Locate the cell with the specified text and output its [x, y] center coordinate. 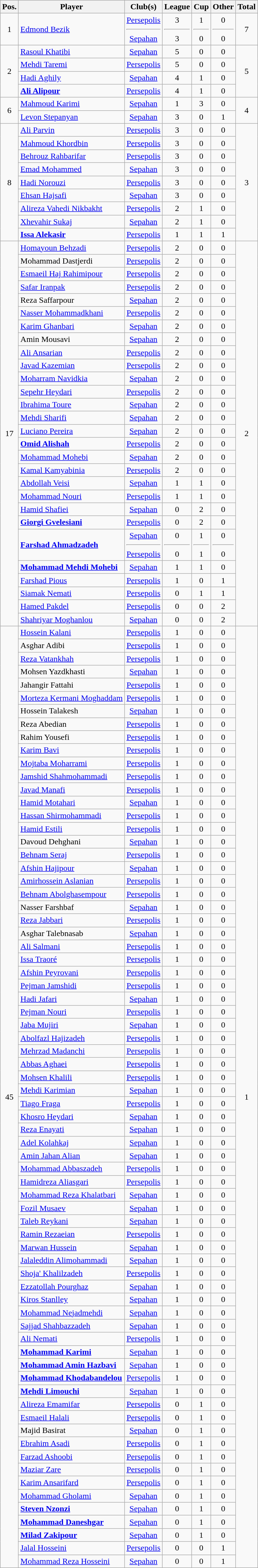
6 [10, 110]
Jahangir Fattahi [72, 685]
Mohammad Amin Hazbavi [72, 1365]
Pejman Jamshidi [72, 986]
Mehdi Taremi [72, 65]
Total [247, 7]
Levon Stepanyan [72, 117]
Davoud Dehghani [72, 842]
Mohammad Nejadmehdi [72, 1313]
Mohammad Daneshgar [72, 1522]
Hadi Aghily [72, 78]
Marwan Hussein [72, 1247]
Hassan Shirmohammadi [72, 815]
8 [10, 182]
Ali Alipour [72, 91]
Farshad Pious [72, 580]
Mohammad Mehdi Mohebi [72, 567]
Mehrzad Madanchi [72, 1051]
Jalal Hosseini [72, 1548]
Reza Abedian [72, 724]
Maziar Zare [72, 1470]
Pejman Nouri [72, 1012]
Amirhossein Aslanian [72, 881]
Hamid Estili [72, 829]
Ali Salmani [72, 946]
Ebrahim Asadi [72, 1443]
Rahim Yousefi [72, 737]
Milad Zakipour [72, 1535]
Mohammad Reza Hosseini [72, 1561]
PersepolisSepahan [143, 29]
Ibrahima Toure [72, 405]
Mohammad Nouri [72, 496]
Reza Enayati [72, 1130]
Asghar Adibi [72, 646]
Player [72, 7]
Hadi Norouzi [72, 182]
7 [247, 29]
Majid Basirat [72, 1430]
Sepehr Heydari [72, 391]
Hadi Jafari [72, 999]
Safar Iranpak [72, 287]
Pos. [10, 7]
Giorgi Gvelesiani [72, 522]
Siamak Nemati [72, 593]
Asghar Talebnasab [72, 933]
Morteza Kermani Moghaddam [72, 698]
Hossein Kalani [72, 633]
Omid Alishah [72, 444]
Karim Bavi [72, 750]
Issa Alekasir [72, 235]
Jalaleddin Alimohammadi [72, 1260]
Esmaeil Haj Rahimipour [72, 274]
Jamshid Shahmohammadi [72, 776]
Mehdi Sharifi [72, 418]
Afshin Hajipour [72, 868]
Alireza Emamifar [72, 1404]
Hamid Motahari [72, 802]
Farzad Ashoobi [72, 1457]
Nasser Farshbaf [72, 907]
Abolfazl Hajizadeh [72, 1038]
Shahriyar Moghanlou [72, 620]
Kiros Stanlley [72, 1300]
Karim Ghanbari [72, 326]
Cup [202, 7]
Luciano Pereira [72, 431]
Shoja' Khalilzadeh [72, 1274]
Ramin Rezaeian [72, 1234]
Ehsan Hajsafi [72, 196]
17 [10, 434]
Xhevahir Sukaj [72, 222]
Taleb Reykani [72, 1221]
Amin Mousavi [72, 339]
Ezzatollah Pourghaz [72, 1287]
Hamid Shafiei [72, 509]
Reza Saffarpour [72, 300]
Behnam Abolghasempour [72, 894]
Steven Nzonzi [72, 1509]
Adel Kolahkaj [72, 1143]
Mohammad Mohebi [72, 457]
Emad Mohammed [72, 169]
Reza Vatankhah [72, 659]
Rasoul Khatibi [72, 52]
Behnam Seraj [72, 855]
11 [202, 545]
Mohammad Abbaszadeh [72, 1169]
Mahmoud Khordbin [72, 143]
Mohammad Khodabandelou [72, 1378]
Mohammad Reza Khalatbari [72, 1195]
Abdollah Veisi [72, 483]
Abbas Aghaei [72, 1064]
Ali Ansarian [72, 352]
Alireza Vahedi Nikbakht [72, 209]
10 [202, 29]
Issa Traoré [72, 959]
Esmaeil Halali [72, 1417]
Moharram Navidkia [72, 378]
Edmond Bezik [72, 29]
Javad Kazemian [72, 365]
Amin Jahan Alian [72, 1156]
Homayoun Behzadi [72, 248]
Ali Nemati [72, 1339]
Ali Parvin [72, 130]
Other [223, 7]
Hamed Pakdel [72, 606]
45 [10, 1097]
Nasser Mohammadkhani [72, 313]
Javad Manafi [72, 789]
Mehdi Limouchi [72, 1391]
Kamal Kamyabinia [72, 470]
Mahmoud Karimi [72, 104]
Fozil Musaev [72, 1208]
Farshad Ahmadzadeh [72, 545]
Karim Ansarifard [72, 1483]
League [177, 7]
Khosro Heydari [72, 1116]
Mohammad Karimi [72, 1352]
Afshin Peyrovani [72, 972]
Mojtaba Moharrami [72, 763]
Hamidreza Aliasgari [72, 1182]
Mohammad Dastjerdi [72, 261]
Jaba Mujiri [72, 1025]
SepahanPersepolis [143, 545]
Mohammad Gholami [72, 1496]
Mohsen Yazdkhasti [72, 672]
Mehdi Karimian [72, 1090]
Hossein Talakesh [72, 711]
Behrouz Rahbarifar [72, 156]
Club(s) [143, 7]
Sajjad Shahbazzadeh [72, 1326]
Tiago Fraga [72, 1103]
33 [177, 29]
Reza Jabbari [72, 920]
Mohsen Khalili [72, 1077]
